Output the (X, Y) coordinate of the center of the cell containing the given text.  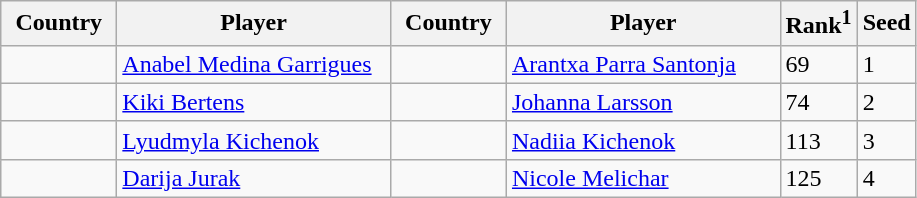
3 (886, 140)
Arantxa Parra Santonja (643, 64)
1 (886, 64)
Lyudmyla Kichenok (254, 140)
Nadiia Kichenok (643, 140)
Johanna Larsson (643, 102)
Nicole Melichar (643, 178)
69 (818, 64)
Kiki Bertens (254, 102)
Rank1 (818, 24)
113 (818, 140)
Seed (886, 24)
2 (886, 102)
4 (886, 178)
74 (818, 102)
Darija Jurak (254, 178)
125 (818, 178)
Anabel Medina Garrigues (254, 64)
